For the text-containing cell, return its midpoint in (X, Y) coordinate format. 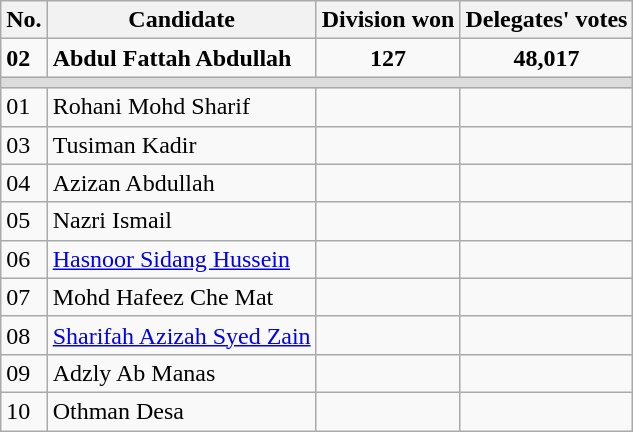
04 (24, 183)
03 (24, 145)
Adzly Ab Manas (182, 373)
08 (24, 335)
05 (24, 221)
No. (24, 20)
127 (388, 58)
Tusiman Kadir (182, 145)
Azizan Abdullah (182, 183)
Rohani Mohd Sharif (182, 107)
02 (24, 58)
Abdul Fattah Abdullah (182, 58)
Othman Desa (182, 411)
Sharifah Azizah Syed Zain (182, 335)
10 (24, 411)
48,017 (546, 58)
07 (24, 297)
06 (24, 259)
09 (24, 373)
Nazri Ismail (182, 221)
Hasnoor Sidang Hussein (182, 259)
01 (24, 107)
Delegates' votes (546, 20)
Division won (388, 20)
Candidate (182, 20)
Mohd Hafeez Che Mat (182, 297)
